Return [x, y] of the center of cell containing provided text 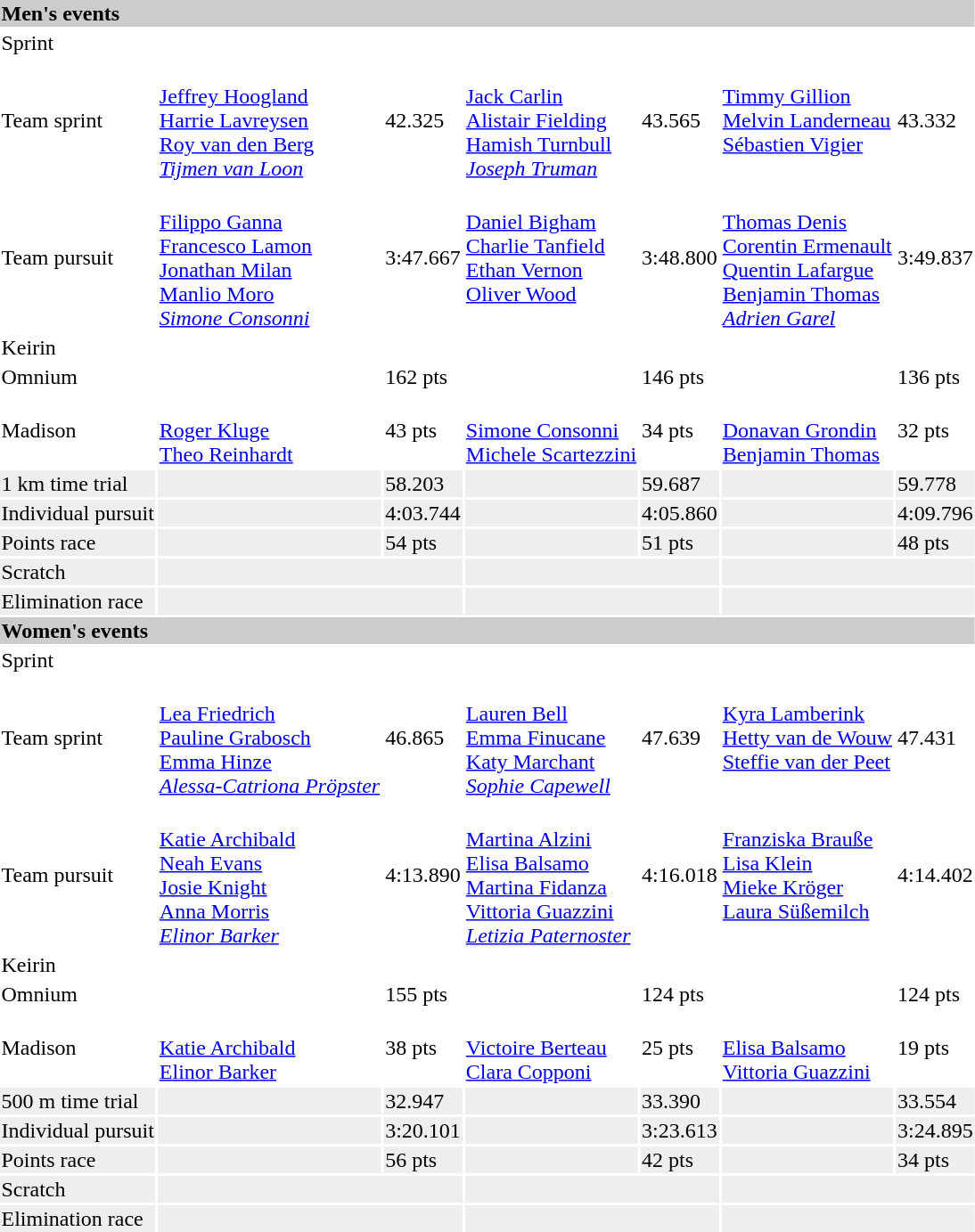
38 pts [423, 1048]
146 pts [680, 377]
136 pts [936, 377]
4:14.402 [936, 875]
Filippo GannaFrancesco LamonJonathan MilanManlio MoroSimone Consonni [269, 258]
48 pts [936, 543]
Donavan GrondinBenjamin Thomas [807, 430]
4:13.890 [423, 875]
51 pts [680, 543]
Roger KlugeTheo Reinhardt [269, 430]
4:16.018 [680, 875]
Lauren BellEmma FinucaneKaty MarchantSophie Capewell [551, 738]
43 pts [423, 430]
Jeffrey HooglandHarrie LavreysenRoy van den BergTijmen van Loon [269, 120]
Jack CarlinAlistair FieldingHamish TurnbullJoseph Truman [551, 120]
25 pts [680, 1048]
Daniel BighamCharlie TanfieldEthan VernonOliver Wood [551, 258]
Franziska BraußeLisa KleinMieke KrögerLaura Süßemilch [807, 875]
155 pts [423, 994]
19 pts [936, 1048]
47.431 [936, 738]
4:09.796 [936, 513]
32 pts [936, 430]
33.390 [680, 1101]
59.687 [680, 484]
58.203 [423, 484]
Women's events [487, 631]
43.565 [680, 120]
Lea FriedrichPauline GraboschEmma HinzeAlessa-Catriona Pröpster [269, 738]
500 m time trial [78, 1101]
3:20.101 [423, 1130]
Simone ConsonniMichele Scartezzini [551, 430]
56 pts [423, 1160]
59.778 [936, 484]
33.554 [936, 1101]
4:03.744 [423, 513]
3:23.613 [680, 1130]
42 pts [680, 1160]
3:49.837 [936, 258]
43.332 [936, 120]
Elisa BalsamoVittoria Guazzini [807, 1048]
4:05.860 [680, 513]
3:47.667 [423, 258]
3:48.800 [680, 258]
Men's events [487, 13]
46.865 [423, 738]
Martina AlziniElisa BalsamoMartina FidanzaVittoria GuazziniLetizia Paternoster [551, 875]
54 pts [423, 543]
162 pts [423, 377]
1 km time trial [78, 484]
47.639 [680, 738]
Thomas DenisCorentin ErmenaultQuentin LafargueBenjamin ThomasAdrien Garel [807, 258]
3:24.895 [936, 1130]
Timmy GillionMelvin LanderneauSébastien Vigier [807, 120]
32.947 [423, 1101]
Kyra LamberinkHetty van de WouwSteffie van der Peet [807, 738]
Katie ArchibaldNeah EvansJosie KnightAnna MorrisElinor Barker [269, 875]
42.325 [423, 120]
Katie ArchibaldElinor Barker [269, 1048]
Victoire BerteauClara Copponi [551, 1048]
